Output the [X, Y] coordinate of the center of the cell containing the given text.  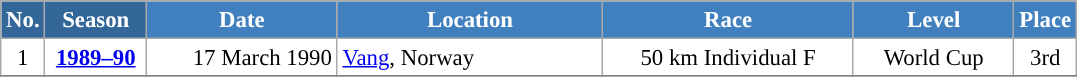
No. [23, 20]
1989–90 [96, 58]
1 [23, 58]
World Cup [934, 58]
17 March 1990 [242, 58]
Race [728, 20]
Location [470, 20]
Season [96, 20]
Vang, Norway [470, 58]
3rd [1045, 58]
Level [934, 20]
50 km Individual F [728, 58]
Date [242, 20]
Place [1045, 20]
